Find where the given text appears and provide that cell's center as [X, Y] coordinate. 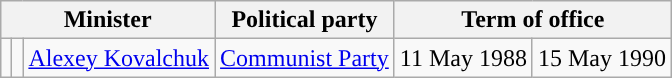
Political party [305, 20]
Minister [108, 20]
15 May 1990 [602, 58]
Term of office [532, 20]
11 May 1988 [463, 58]
Communist Party [305, 58]
Alexey Kovalchuk [119, 58]
